Detect which cell encompasses the target text, then output its (X, Y) center coordinate. 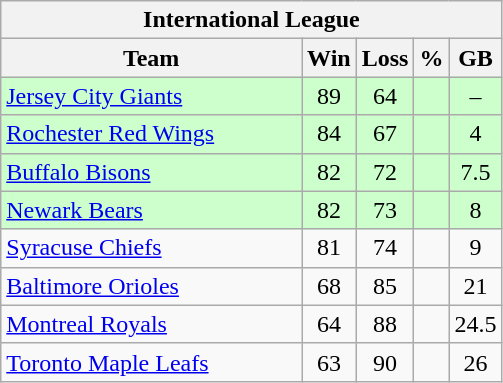
Loss (385, 58)
7.5 (476, 172)
% (432, 58)
Buffalo Bisons (152, 172)
63 (330, 362)
21 (476, 286)
26 (476, 362)
72 (385, 172)
81 (330, 248)
Win (330, 58)
73 (385, 210)
Baltimore Orioles (152, 286)
Syracuse Chiefs (152, 248)
Toronto Maple Leafs (152, 362)
Jersey City Giants (152, 96)
88 (385, 324)
GB (476, 58)
74 (385, 248)
8 (476, 210)
– (476, 96)
24.5 (476, 324)
68 (330, 286)
Team (152, 58)
67 (385, 134)
4 (476, 134)
84 (330, 134)
Montreal Royals (152, 324)
Rochester Red Wings (152, 134)
89 (330, 96)
International League (252, 20)
9 (476, 248)
90 (385, 362)
85 (385, 286)
Newark Bears (152, 210)
